Scan for the cell matching the given text and deliver its (X, Y) coordinate at center. 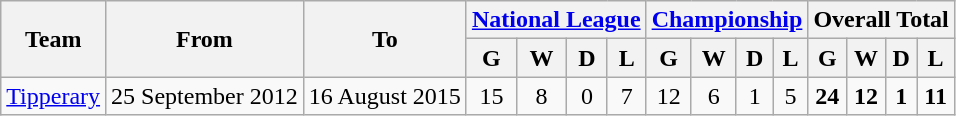
24 (828, 96)
From (205, 39)
Overall Total (881, 20)
25 September 2012 (205, 96)
6 (714, 96)
0 (588, 96)
Championship (727, 20)
8 (542, 96)
To (384, 39)
Team (54, 39)
7 (626, 96)
15 (491, 96)
Tipperary (54, 96)
National League (556, 20)
5 (790, 96)
16 August 2015 (384, 96)
11 (936, 96)
